Search for the cell housing the specified text and yield its (x, y) center coordinate. 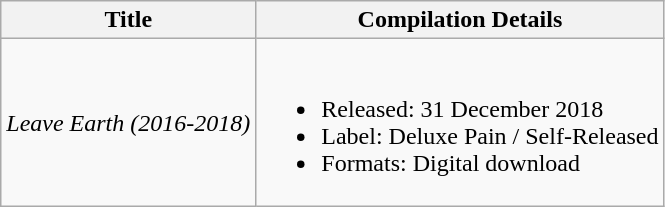
Compilation Details (460, 20)
Title (128, 20)
Leave Earth (2016-2018) (128, 122)
Released: 31 December 2018Label: Deluxe Pain / Self-ReleasedFormats: Digital download (460, 122)
